Determine the [x, y] coordinate at the center of the cell enclosing the given text.  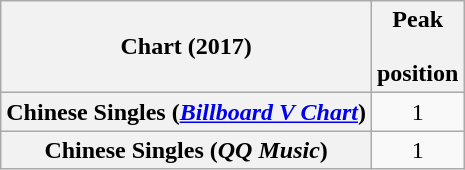
Chinese Singles (QQ Music) [186, 150]
Peakposition [417, 47]
Chart (2017) [186, 47]
Chinese Singles (Billboard V Chart) [186, 112]
